Capture the cell that displays the provided text and extract its [X, Y] central coordinate. 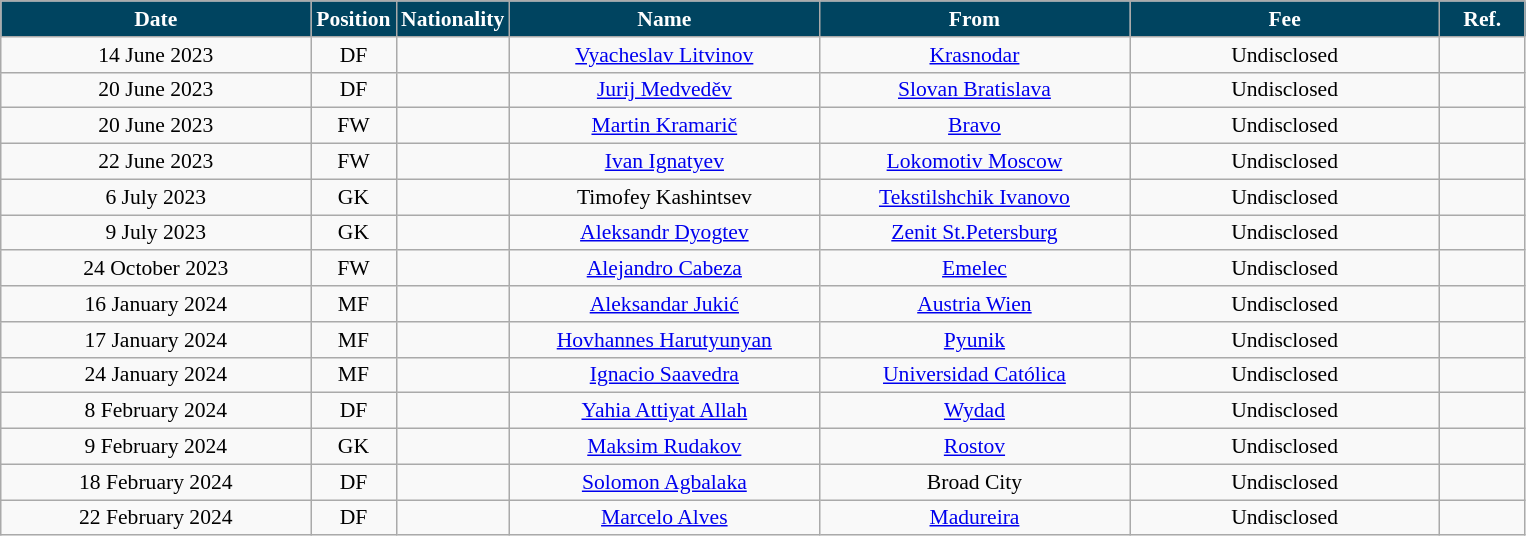
Slovan Bratislava [974, 90]
Ivan Ignatyev [664, 162]
Martin Kramarič [664, 126]
Timofey Kashintsev [664, 197]
Bravo [974, 126]
Yahia Attiyat Allah [664, 411]
Austria Wien [974, 304]
16 January 2024 [156, 304]
22 February 2024 [156, 518]
Ref. [1482, 19]
Krasnodar [974, 55]
Aleksandr Dyogtev [664, 233]
Ignacio Saavedra [664, 375]
Nationality [452, 19]
9 July 2023 [156, 233]
Wydad [974, 411]
Emelec [974, 269]
Solomon Agbalaka [664, 482]
18 February 2024 [156, 482]
14 June 2023 [156, 55]
From [974, 19]
Position [354, 19]
Rostov [974, 447]
9 February 2024 [156, 447]
Lokomotiv Moscow [974, 162]
Date [156, 19]
8 February 2024 [156, 411]
Name [664, 19]
24 January 2024 [156, 375]
Madureira [974, 518]
Marcelo Alves [664, 518]
22 June 2023 [156, 162]
Hovhannes Harutyunyan [664, 340]
Alejandro Cabeza [664, 269]
Maksim Rudakov [664, 447]
6 July 2023 [156, 197]
Tekstilshchik Ivanovo [974, 197]
Jurij Medveděv [664, 90]
Pyunik [974, 340]
Vyacheslav Litvinov [664, 55]
17 January 2024 [156, 340]
Broad City [974, 482]
Universidad Católica [974, 375]
Zenit St.Petersburg [974, 233]
Fee [1285, 19]
Aleksandar Jukić [664, 304]
24 October 2023 [156, 269]
